For the text-containing cell, return its midpoint in (x, y) coordinate format. 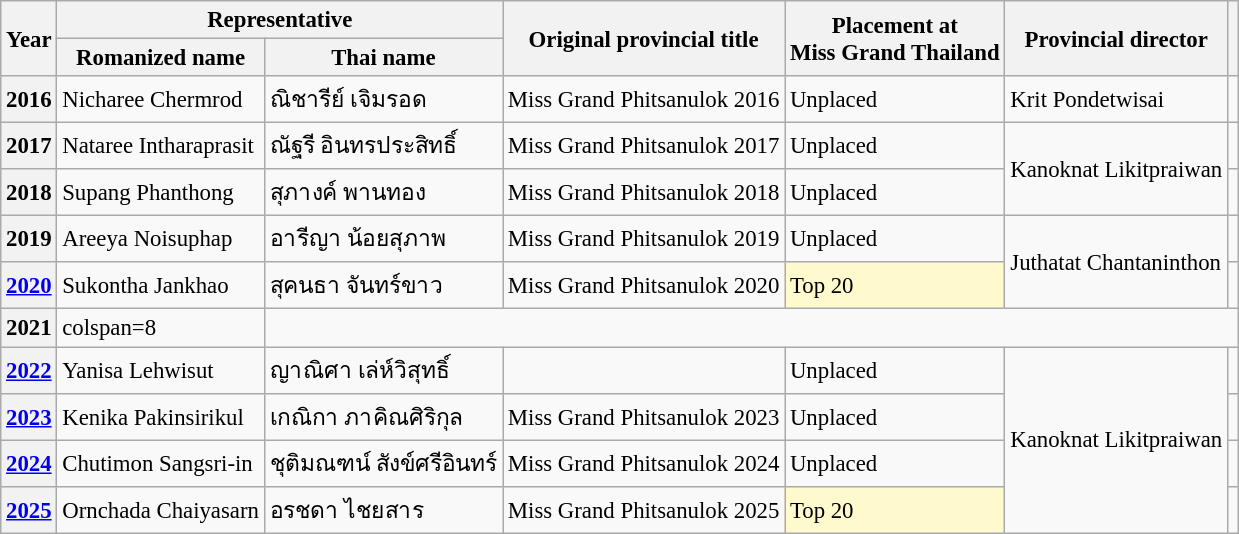
Romanized name (160, 58)
Chutimon Sangsri-in (160, 464)
Miss Grand Phitsanulok 2017 (644, 146)
อรชดา ไชยสาร (383, 510)
Areeya Noisuphap (160, 240)
ญาณิศา เล่ห์วิสุทธิ์ (383, 370)
อารีญา น้อยสุภาพ (383, 240)
2024 (29, 464)
colspan=8 (160, 328)
Thai name (383, 58)
2019 (29, 240)
Original provincial title (644, 38)
Supang Phanthong (160, 192)
2025 (29, 510)
Year (29, 38)
Miss Grand Phitsanulok 2019 (644, 240)
Nataree Intharaprasit (160, 146)
Miss Grand Phitsanulok 2025 (644, 510)
Juthatat Chantaninthon (1116, 262)
สุภางค์ พานทอง (383, 192)
Miss Grand Phitsanulok 2016 (644, 100)
Nicharee Chermrod (160, 100)
2017 (29, 146)
Miss Grand Phitsanulok 2024 (644, 464)
Yanisa Lehwisut (160, 370)
Representative (280, 20)
Krit Pondetwisai (1116, 100)
สุคนธา จันทร์ขาว (383, 286)
2022 (29, 370)
2020 (29, 286)
Provincial director (1116, 38)
เกณิกา ภาคิณศิริกุล (383, 416)
ณิชารีย์ เจิมรอด (383, 100)
Miss Grand Phitsanulok 2020 (644, 286)
Ornchada Chaiyasarn (160, 510)
2016 (29, 100)
Placement atMiss Grand Thailand (895, 38)
Miss Grand Phitsanulok 2018 (644, 192)
ณัฐรี อินทรประสิทธิ์ (383, 146)
Kenika Pakinsirikul (160, 416)
2018 (29, 192)
ชุติมณฑน์ สังข์ศรีอินทร์ (383, 464)
2023 (29, 416)
Sukontha Jankhao (160, 286)
2021 (29, 328)
Miss Grand Phitsanulok 2023 (644, 416)
